Find where the given text appears and provide that cell's center as (X, Y) coordinate. 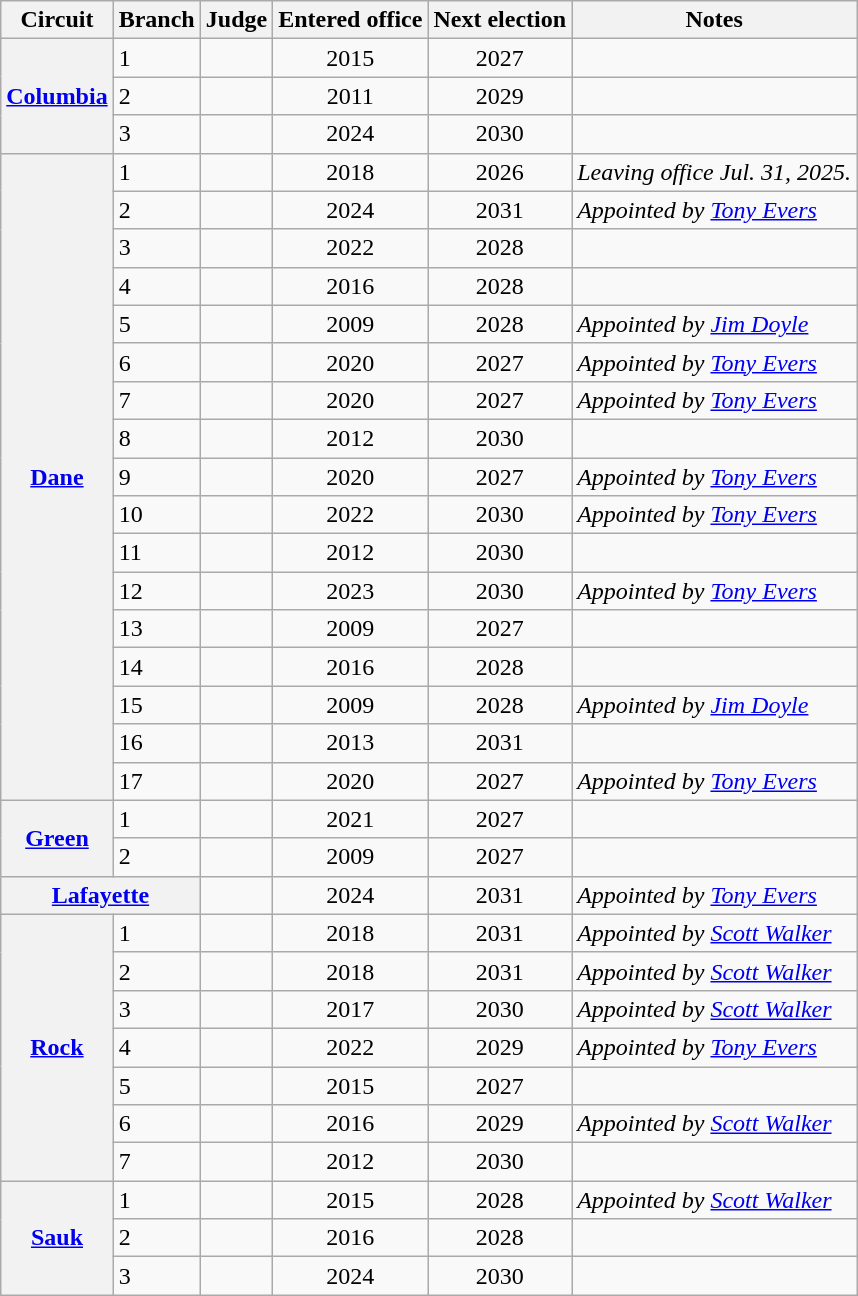
Rock (57, 1047)
Notes (714, 20)
15 (156, 705)
2013 (350, 743)
Sauk (57, 1238)
2021 (350, 819)
13 (156, 629)
14 (156, 667)
Branch (156, 20)
17 (156, 781)
Dane (57, 476)
Leaving office Jul. 31, 2025. (714, 172)
2026 (500, 172)
Judge (236, 20)
Lafayette (101, 895)
2017 (350, 1009)
11 (156, 553)
Green (57, 838)
Circuit (57, 20)
10 (156, 515)
Columbia (57, 96)
8 (156, 438)
Entered office (350, 20)
Next election (500, 20)
2023 (350, 591)
12 (156, 591)
9 (156, 477)
16 (156, 743)
2011 (350, 96)
